Find where the given text appears and provide that cell's center as [X, Y] coordinate. 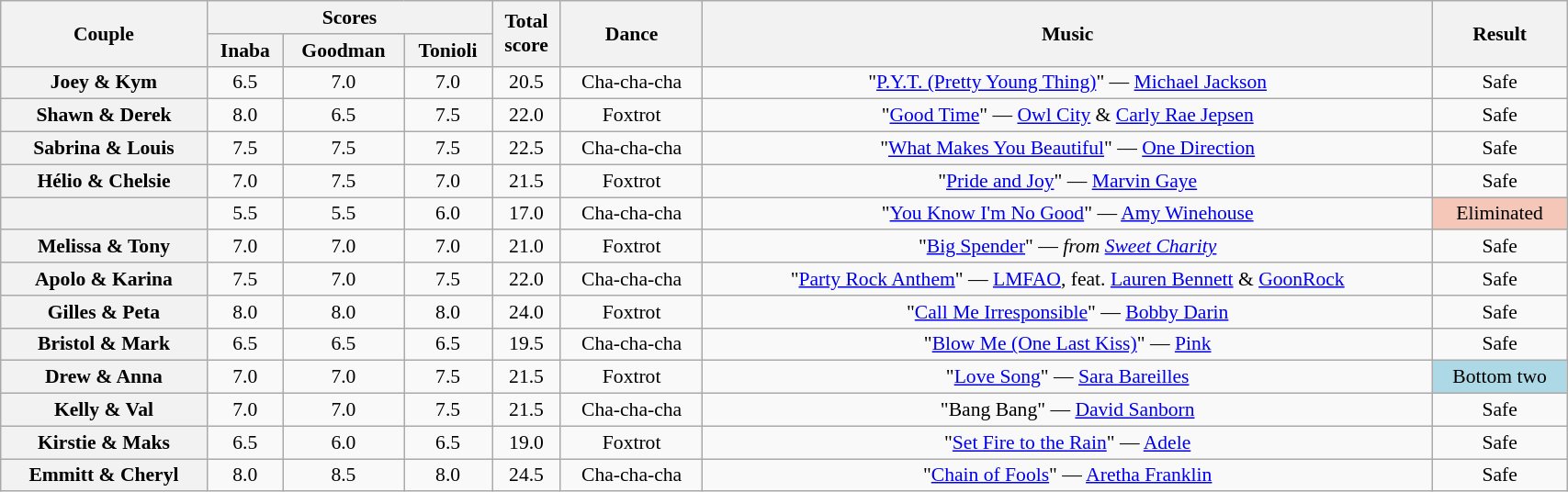
Apolo & Karina [104, 279]
Melissa & Tony [104, 247]
20.5 [527, 83]
Sabrina & Louis [104, 149]
"Pride and Joy" — Marvin Gaye [1067, 181]
Totalscore [527, 33]
Inaba [244, 50]
"P.Y.T. (Pretty Young Thing)" — Michael Jackson [1067, 83]
Joey & Kym [104, 83]
"Call Me Irresponsible" — Bobby Darin [1067, 312]
"Big Spender" — from Sweet Charity [1067, 247]
Kelly & Val [104, 410]
Result [1500, 33]
Goodman [344, 50]
21.0 [527, 247]
Drew & Anna [104, 377]
Eliminated [1500, 214]
"Good Time" — Owl City & Carly Rae Jepsen [1067, 116]
24.0 [527, 312]
8.5 [344, 475]
"Blow Me (One Last Kiss)" — Pink [1067, 344]
"Party Rock Anthem" — LMFAO, feat. Lauren Bennett & GoonRock [1067, 279]
Emmitt & Cheryl [104, 475]
"Set Fire to the Rain" — Adele [1067, 442]
"You Know I'm No Good" — Amy Winehouse [1067, 214]
Shawn & Derek [104, 116]
Couple [104, 33]
Bottom two [1500, 377]
19.0 [527, 442]
19.5 [527, 344]
Hélio & Chelsie [104, 181]
Kirstie & Maks [104, 442]
"Chain of Fools" — Aretha Franklin [1067, 475]
"Bang Bang" — David Sanborn [1067, 410]
"What Makes You Beautiful" — One Direction [1067, 149]
Bristol & Mark [104, 344]
Music [1067, 33]
24.5 [527, 475]
Gilles & Peta [104, 312]
22.5 [527, 149]
17.0 [527, 214]
"Love Song" — Sara Bareilles [1067, 377]
Dance [631, 33]
Tonioli [448, 50]
Scores [349, 17]
